Extract the [x, y] coordinate from the center of the cell holding the provided text.  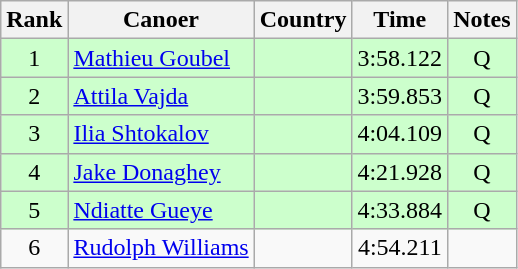
1 [34, 58]
Canoer [161, 20]
Rudolph Williams [161, 248]
3:58.122 [400, 58]
Jake Donaghey [161, 172]
4 [34, 172]
6 [34, 248]
Ndiatte Gueye [161, 210]
4:04.109 [400, 134]
Rank [34, 20]
Ilia Shtokalov [161, 134]
Notes [482, 20]
4:21.928 [400, 172]
Attila Vajda [161, 96]
4:33.884 [400, 210]
3:59.853 [400, 96]
4:54.211 [400, 248]
Country [303, 20]
3 [34, 134]
Time [400, 20]
2 [34, 96]
5 [34, 210]
Mathieu Goubel [161, 58]
